Find where the given text appears and provide that cell's center as [X, Y] coordinate. 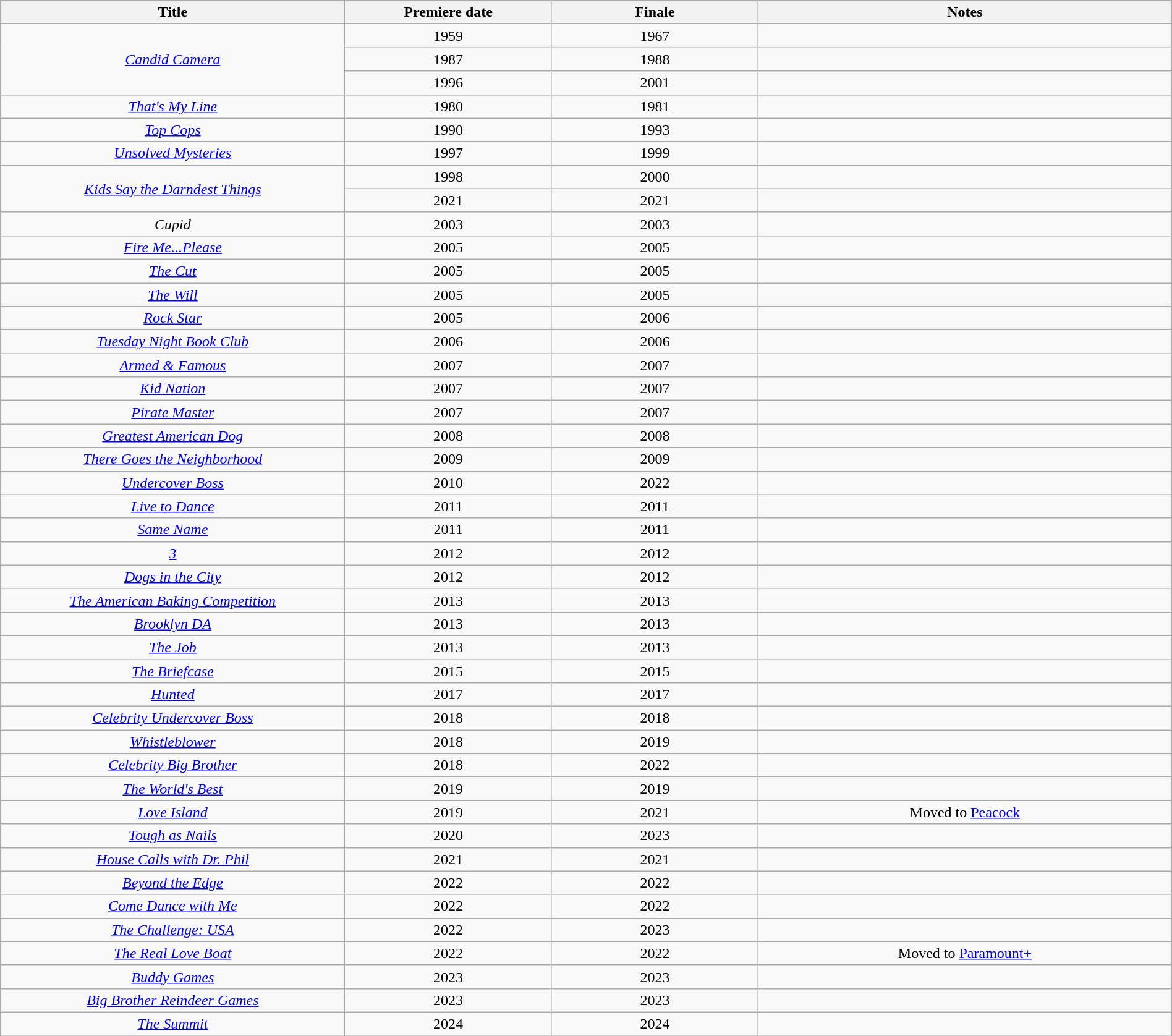
The Will [173, 295]
Tough as Nails [173, 836]
Candid Camera [173, 59]
The Real Love Boat [173, 953]
Tuesday Night Book Club [173, 342]
Buddy Games [173, 977]
The World's Best [173, 789]
Rock Star [173, 318]
Pirate Master [173, 412]
Top Cops [173, 130]
Fire Me...Please [173, 247]
Title [173, 12]
1980 [448, 106]
Celebrity Undercover Boss [173, 718]
Beyond the Edge [173, 883]
2001 [655, 83]
1997 [448, 153]
Dogs in the City [173, 577]
1981 [655, 106]
Same Name [173, 530]
Armed & Famous [173, 365]
Whistleblower [173, 742]
Come Dance with Me [173, 906]
Moved to Paramount+ [966, 953]
Cupid [173, 224]
3 [173, 553]
Premiere date [448, 12]
The American Baking Competition [173, 600]
1987 [448, 59]
1959 [448, 36]
2020 [448, 836]
The Job [173, 647]
Greatest American Dog [173, 436]
1990 [448, 130]
The Cut [173, 271]
Moved to Peacock [966, 812]
That's My Line [173, 106]
Kids Say the Darndest Things [173, 189]
House Calls with Dr. Phil [173, 859]
1993 [655, 130]
The Challenge: USA [173, 930]
1998 [448, 177]
2000 [655, 177]
Unsolved Mysteries [173, 153]
1967 [655, 36]
Celebrity Big Brother [173, 765]
1988 [655, 59]
2010 [448, 483]
Brooklyn DA [173, 624]
Big Brother Reindeer Games [173, 1000]
Hunted [173, 695]
1996 [448, 83]
The Briefcase [173, 671]
1999 [655, 153]
Finale [655, 12]
Notes [966, 12]
Kid Nation [173, 389]
Live to Dance [173, 506]
The Summit [173, 1024]
Undercover Boss [173, 483]
Love Island [173, 812]
There Goes the Neighborhood [173, 459]
